Output the (X, Y) coordinate of the center of the cell containing the given text.  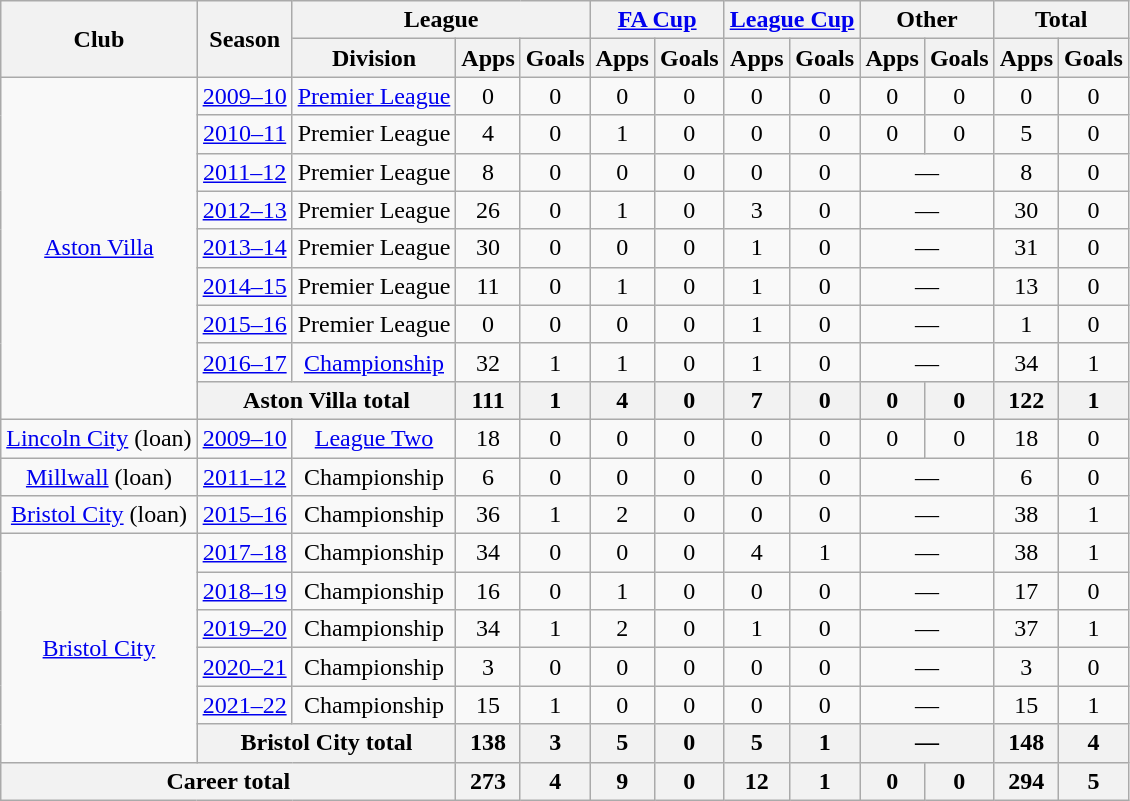
Season (244, 39)
2018–19 (244, 591)
League (441, 20)
2019–20 (244, 629)
32 (488, 362)
Club (99, 39)
273 (488, 781)
League Two (374, 438)
111 (488, 400)
Other (927, 20)
16 (488, 591)
Aston Villa (99, 248)
294 (1026, 781)
Total (1061, 20)
2021–22 (244, 705)
11 (488, 286)
2016–17 (244, 362)
12 (756, 781)
Millwall (loan) (99, 477)
Division (374, 58)
122 (1026, 400)
17 (1026, 591)
7 (756, 400)
13 (1026, 286)
2017–18 (244, 553)
2012–13 (244, 210)
Bristol City (99, 648)
FA Cup (657, 20)
36 (488, 515)
Bristol City total (326, 743)
League Cup (792, 20)
2014–15 (244, 286)
2010–11 (244, 134)
Bristol City (loan) (99, 515)
31 (1026, 248)
9 (622, 781)
Career total (228, 781)
2020–21 (244, 667)
2013–14 (244, 248)
148 (1026, 743)
Lincoln City (loan) (99, 438)
138 (488, 743)
26 (488, 210)
Aston Villa total (326, 400)
37 (1026, 629)
